Output the [x, y] coordinate of the center of the cell containing the given text.  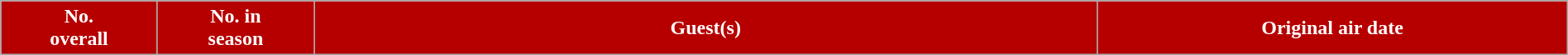
Guest(s) [706, 28]
No.overall [79, 28]
Original air date [1332, 28]
No. inseason [235, 28]
